Detect which cell encompasses the target text, then output its (x, y) center coordinate. 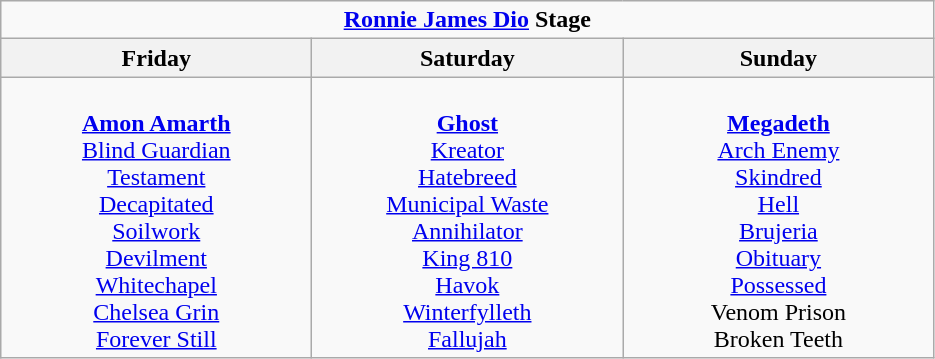
Friday (156, 58)
Ronnie James Dio Stage (468, 20)
Sunday (778, 58)
Saturday (468, 58)
Amon Amarth Blind Guardian Testament Decapitated Soilwork Devilment Whitechapel Chelsea Grin Forever Still (156, 218)
Megadeth Arch Enemy Skindred Hell Brujeria Obituary Possessed Venom Prison Broken Teeth (778, 218)
Ghost Kreator Hatebreed Municipal Waste Annihilator King 810 Havok Winterfylleth Fallujah (468, 218)
